Capture the cell that displays the provided text and extract its [x, y] central coordinate. 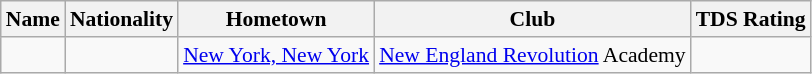
Club [532, 19]
TDS Rating [751, 19]
New York, New York [276, 55]
Name [33, 19]
Nationality [122, 19]
Hometown [276, 19]
New England Revolution Academy [532, 55]
